Scan for the cell matching the given text and deliver its (x, y) coordinate at center. 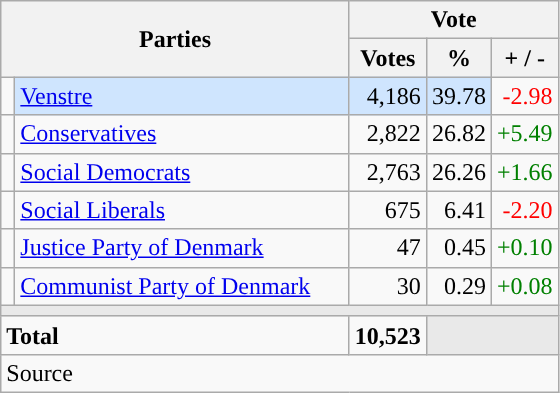
2,822 (388, 134)
4,186 (388, 96)
Social Democrats (182, 172)
-2.20 (524, 210)
Social Liberals (182, 210)
26.26 (458, 172)
675 (388, 210)
26.82 (458, 134)
+1.66 (524, 172)
39.78 (458, 96)
47 (388, 248)
30 (388, 286)
Communist Party of Denmark (182, 286)
+ / - (524, 58)
Justice Party of Denmark (182, 248)
+5.49 (524, 134)
Conservatives (182, 134)
0.45 (458, 248)
Total (176, 335)
Venstre (182, 96)
+0.08 (524, 286)
Votes (388, 58)
+0.10 (524, 248)
10,523 (388, 335)
Vote (454, 20)
% (458, 58)
Source (280, 373)
6.41 (458, 210)
2,763 (388, 172)
-2.98 (524, 96)
Parties (176, 39)
0.29 (458, 286)
